Find where the given text appears and provide that cell's center as [X, Y] coordinate. 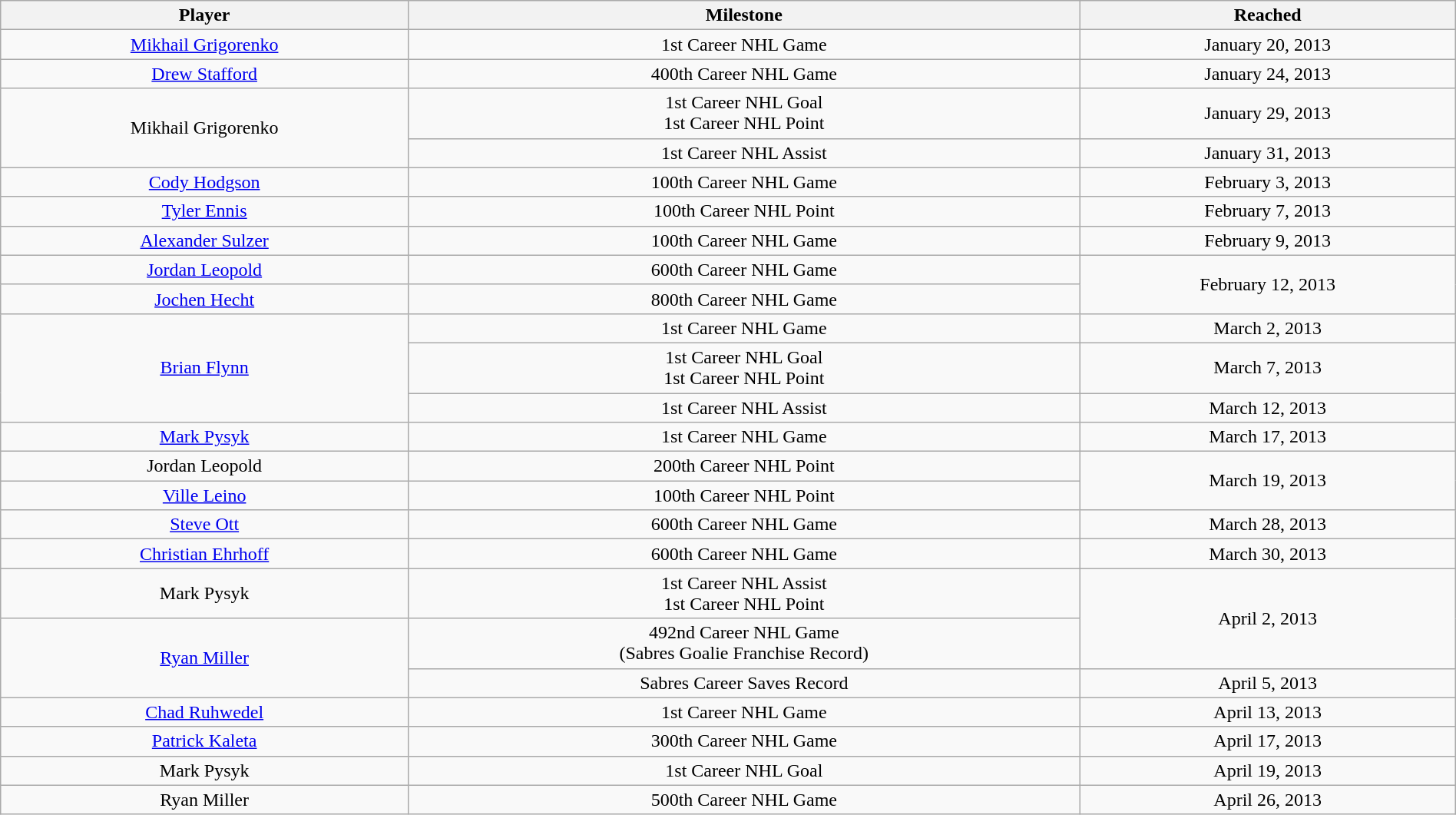
Christian Ehrhoff [204, 554]
1st Career NHL Assist1st Career NHL Point [745, 593]
March 7, 2013 [1267, 367]
400th Career NHL Game [745, 74]
February 9, 2013 [1267, 240]
January 29, 2013 [1267, 114]
March 19, 2013 [1267, 481]
January 24, 2013 [1267, 74]
April 5, 2013 [1267, 683]
February 12, 2013 [1267, 284]
Drew Stafford [204, 74]
Alexander Sulzer [204, 240]
Reached [1267, 15]
January 31, 2013 [1267, 153]
Sabres Career Saves Record [745, 683]
200th Career NHL Point [745, 466]
Brian Flynn [204, 367]
March 2, 2013 [1267, 328]
492nd Career NHL Game(Sabres Goalie Franchise Record) [745, 644]
April 19, 2013 [1267, 770]
Jochen Hecht [204, 299]
Cody Hodgson [204, 182]
800th Career NHL Game [745, 299]
March 28, 2013 [1267, 525]
April 2, 2013 [1267, 618]
April 26, 2013 [1267, 800]
500th Career NHL Game [745, 800]
1st Career NHL Goal [745, 770]
300th Career NHL Game [745, 741]
Chad Ruhwedel [204, 712]
Patrick Kaleta [204, 741]
January 20, 2013 [1267, 45]
March 17, 2013 [1267, 437]
Milestone [745, 15]
February 7, 2013 [1267, 211]
Tyler Ennis [204, 211]
April 17, 2013 [1267, 741]
March 12, 2013 [1267, 408]
Ville Leino [204, 495]
Player [204, 15]
April 13, 2013 [1267, 712]
February 3, 2013 [1267, 182]
Steve Ott [204, 525]
March 30, 2013 [1267, 554]
